For the text-containing cell, return its midpoint in (X, Y) coordinate format. 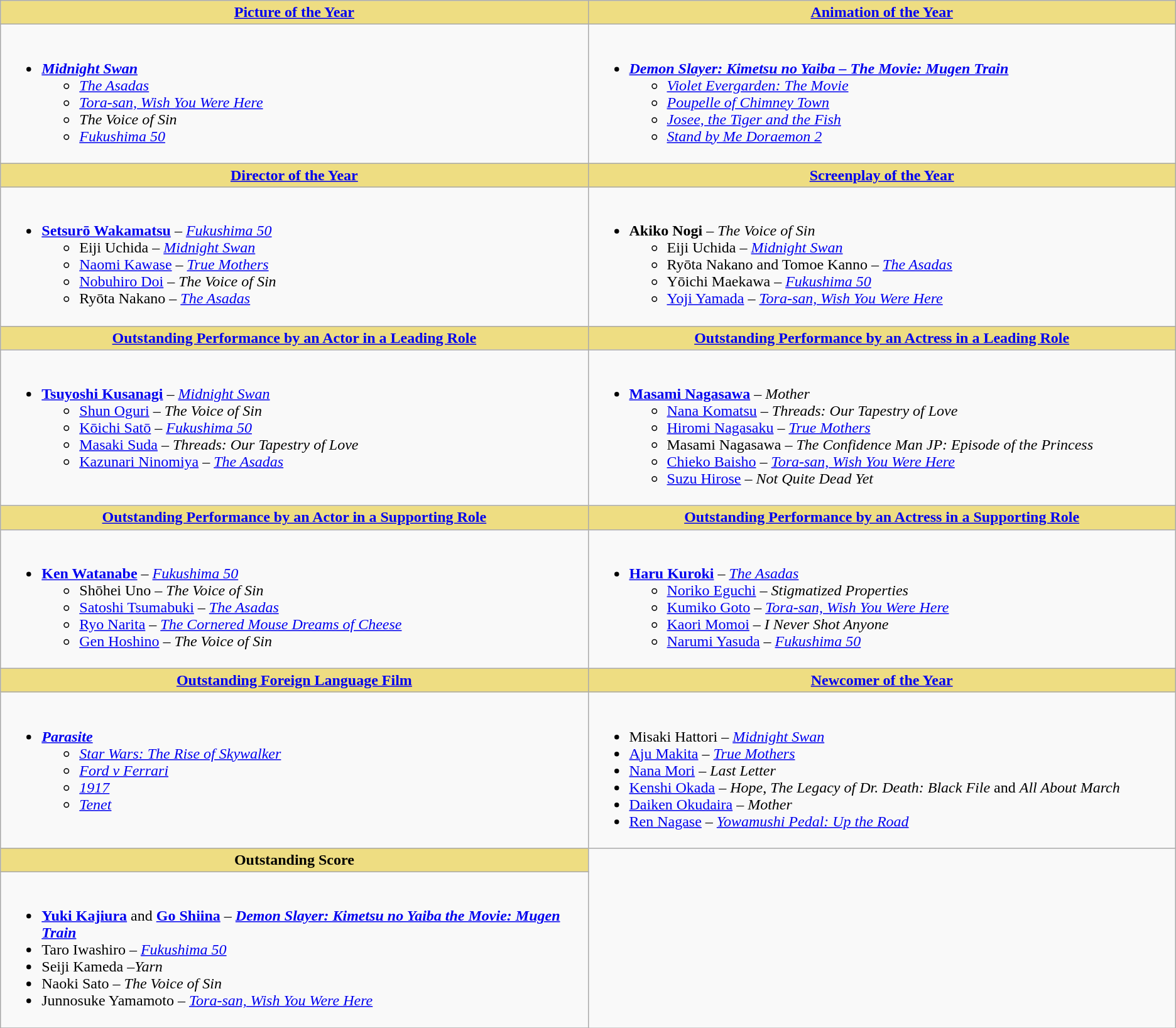
Picture of the Year (294, 13)
Screenplay of the Year (882, 175)
Outstanding Foreign Language Film (294, 680)
Outstanding Score (294, 860)
Outstanding Performance by an Actor in a Leading Role (294, 338)
Midnight SwanThe AsadasTora-san, Wish You Were HereThe Voice of SinFukushima 50 (294, 94)
Outstanding Performance by an Actor in a Supporting Role (294, 517)
Setsurō Wakamatsu – Fukushima 50Eiji Uchida – Midnight SwanNaomi Kawase – True MothersNobuhiro Doi – The Voice of SinRyōta Nakano – The Asadas (294, 256)
Outstanding Performance by an Actress in a Supporting Role (882, 517)
ParasiteStar Wars: The Rise of SkywalkerFord v Ferrari1917Tenet (294, 770)
Animation of the Year (882, 13)
Newcomer of the Year (882, 680)
Outstanding Performance by an Actress in a Leading Role (882, 338)
Director of the Year (294, 175)
